For the text-containing cell, return its midpoint in (X, Y) coordinate format. 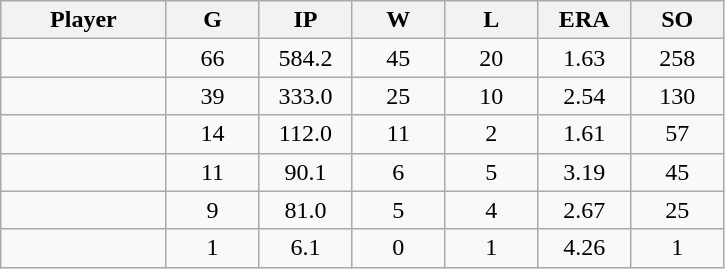
130 (678, 96)
W (398, 20)
L (492, 20)
0 (398, 248)
14 (212, 134)
2.67 (584, 210)
20 (492, 58)
4.26 (584, 248)
333.0 (306, 96)
6.1 (306, 248)
9 (212, 210)
112.0 (306, 134)
2 (492, 134)
57 (678, 134)
1.61 (584, 134)
G (212, 20)
66 (212, 58)
3.19 (584, 172)
90.1 (306, 172)
ERA (584, 20)
258 (678, 58)
81.0 (306, 210)
IP (306, 20)
10 (492, 96)
1.63 (584, 58)
39 (212, 96)
2.54 (584, 96)
6 (398, 172)
4 (492, 210)
Player (84, 20)
SO (678, 20)
584.2 (306, 58)
